Scan for the cell matching the given text and deliver its [x, y] coordinate at center. 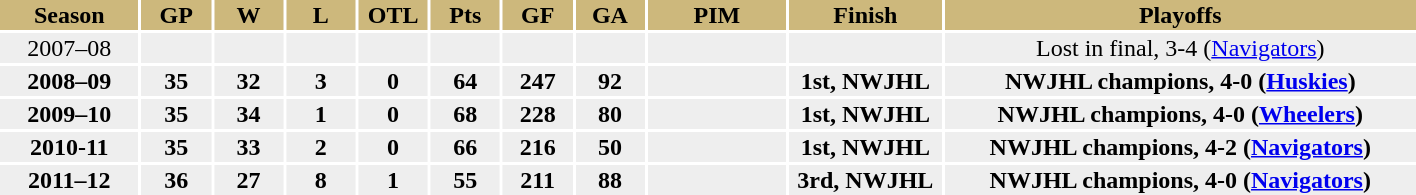
OTL [392, 15]
55 [466, 180]
2009–10 [70, 114]
228 [538, 114]
NWJHL champions, 4-0 (Wheelers) [1180, 114]
64 [466, 81]
L [320, 15]
33 [248, 147]
W [248, 15]
GP [176, 15]
NWJHL champions, 4-0 (Navigators) [1180, 180]
2010-11 [70, 147]
88 [610, 180]
2 [320, 147]
68 [466, 114]
PIM [718, 15]
50 [610, 147]
216 [538, 147]
66 [466, 147]
2008–09 [70, 81]
GA [610, 15]
8 [320, 180]
Lost in final, 3-4 (Navigators) [1180, 48]
36 [176, 180]
NWJHL champions, 4-2 (Navigators) [1180, 147]
92 [610, 81]
2007–08 [70, 48]
GF [538, 15]
Pts [466, 15]
NWJHL champions, 4-0 (Huskies) [1180, 81]
80 [610, 114]
Finish [865, 15]
2011–12 [70, 180]
Season [70, 15]
34 [248, 114]
211 [538, 180]
3 [320, 81]
27 [248, 180]
Playoffs [1180, 15]
3rd, NWJHL [865, 180]
247 [538, 81]
32 [248, 81]
